Scan for the cell matching the given text and deliver its [x, y] coordinate at center. 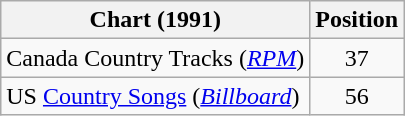
Canada Country Tracks (RPM) [156, 58]
56 [357, 96]
Position [357, 20]
Chart (1991) [156, 20]
US Country Songs (Billboard) [156, 96]
37 [357, 58]
